Return (X, Y) of the center of cell containing provided text 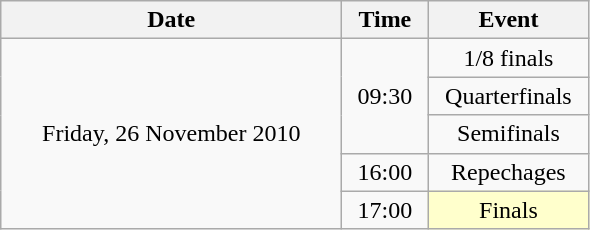
16:00 (385, 172)
Quarterfinals (508, 96)
Event (508, 20)
17:00 (385, 210)
Time (385, 20)
Repechages (508, 172)
Friday, 26 November 2010 (172, 134)
Finals (508, 210)
09:30 (385, 96)
1/8 finals (508, 58)
Semifinals (508, 134)
Date (172, 20)
